Provide the [x, y] coordinate of the cell's center where the given text is located.  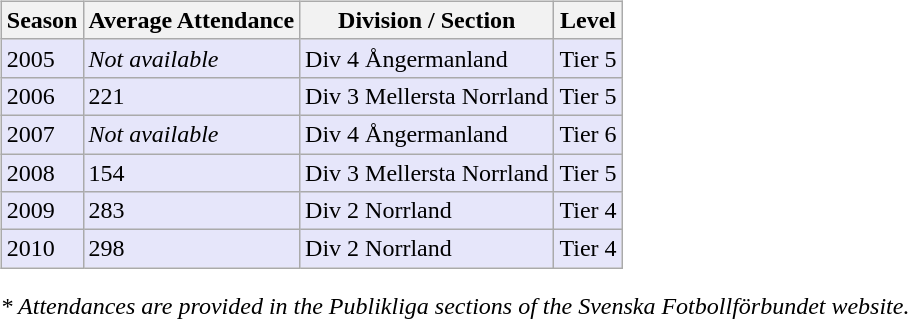
2006 [42, 96]
Tier 6 [588, 134]
2007 [42, 134]
298 [192, 249]
283 [192, 211]
2010 [42, 249]
2008 [42, 173]
Average Attendance [192, 20]
154 [192, 173]
Season [42, 20]
Level [588, 20]
Division / Section [427, 20]
221 [192, 96]
2005 [42, 58]
2009 [42, 211]
